Extract the (x, y) coordinate from the center of the cell holding the provided text.  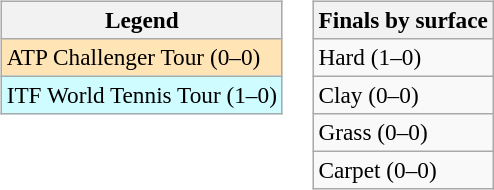
Clay (0–0) (403, 95)
ATP Challenger Tour (0–0) (142, 57)
Carpet (0–0) (403, 171)
ITF World Tennis Tour (1–0) (142, 95)
Finals by surface (403, 20)
Hard (1–0) (403, 57)
Grass (0–0) (403, 133)
Legend (142, 20)
